Scan for the cell matching the given text and deliver its (x, y) coordinate at center. 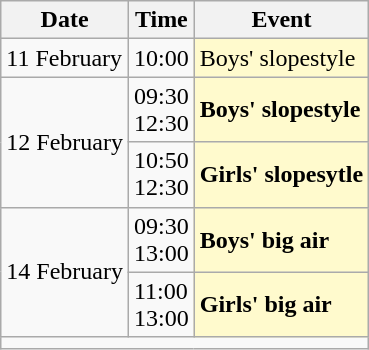
09:3013:00 (161, 240)
09:3012:30 (161, 110)
14 February (65, 272)
Girls' slopesytle (281, 174)
Girls' big air (281, 304)
Event (281, 20)
11:0013:00 (161, 304)
Time (161, 20)
10:5012:30 (161, 174)
Boys' big air (281, 240)
12 February (65, 142)
Date (65, 20)
11 February (65, 58)
10:00 (161, 58)
